Extract the (X, Y) coordinate from the center of the cell holding the provided text.  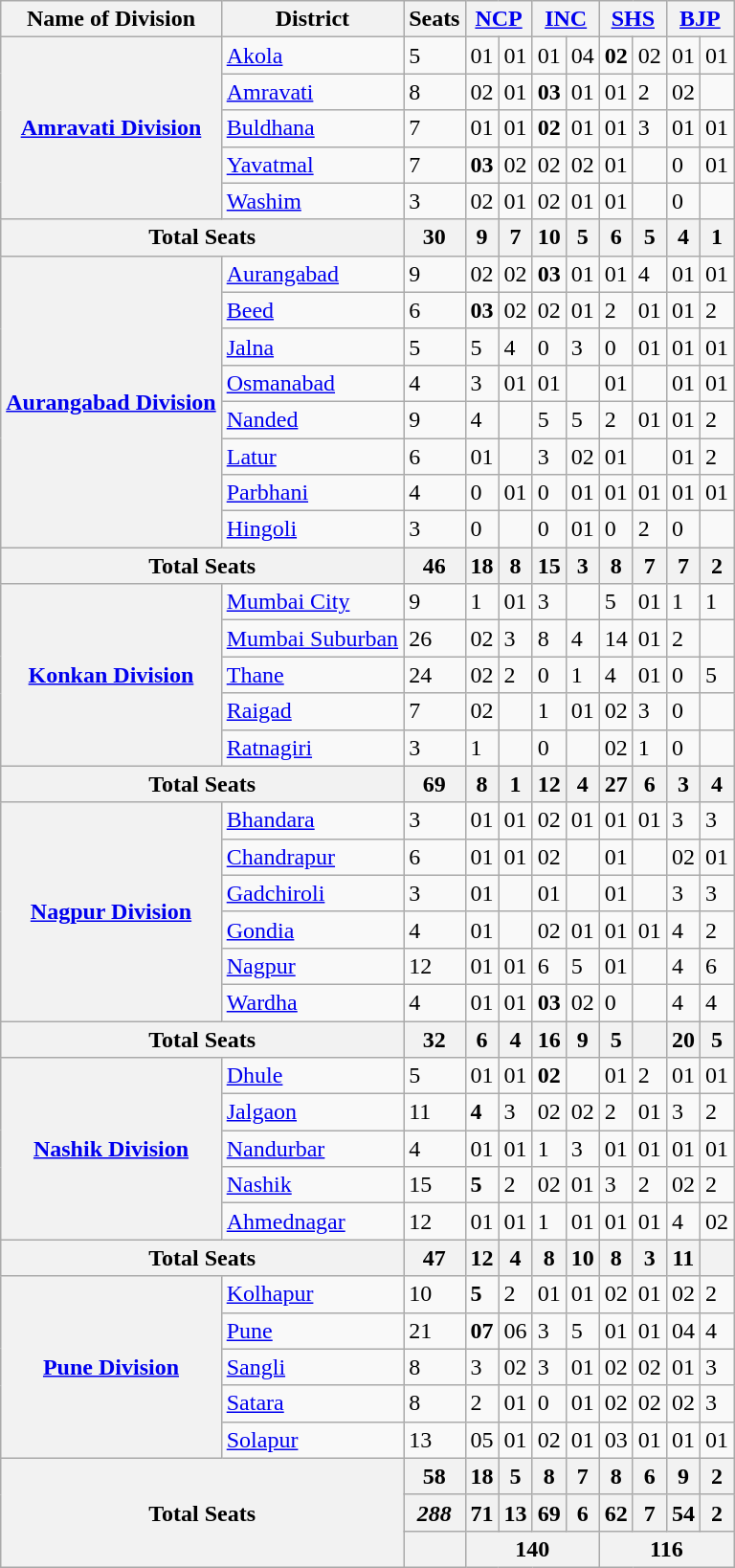
Nashik Division (111, 1149)
Buldhana (312, 128)
NCP (499, 19)
Mumbai Suburban (312, 638)
Jalgaon (312, 1112)
Aurangabad (312, 274)
32 (434, 1039)
Chandrapur (312, 857)
Mumbai City (312, 602)
54 (683, 1512)
71 (482, 1512)
Gadchiroli (312, 893)
Amravati (312, 92)
Beed (312, 310)
24 (434, 675)
58 (434, 1476)
Amravati Division (111, 128)
Ahmednagar (312, 1221)
Sangli (312, 1367)
30 (434, 237)
Wardha (312, 1002)
288 (434, 1512)
Gondia (312, 930)
Washim (312, 201)
62 (616, 1512)
Parbhani (312, 493)
BJP (700, 19)
47 (434, 1258)
Kolhapur (312, 1294)
Dhule (312, 1076)
Raigad (312, 711)
46 (434, 566)
Name of Division (111, 19)
Seats (434, 19)
Pune Division (111, 1367)
14 (616, 638)
16 (549, 1039)
SHS (633, 19)
Nagpur (312, 966)
21 (434, 1331)
Jalna (312, 347)
20 (683, 1039)
Solapur (312, 1440)
Ratnagiri (312, 748)
Osmanabad (312, 383)
Nanded (312, 419)
05 (482, 1440)
Aurangabad Division (111, 401)
Pune (312, 1331)
27 (616, 784)
Thane (312, 675)
Nashik (312, 1185)
Akola (312, 56)
06 (515, 1331)
07 (482, 1331)
Bhandara (312, 820)
Yavatmal (312, 165)
INC (566, 19)
Konkan Division (111, 675)
140 (532, 1549)
District (312, 19)
Nagpur Division (111, 911)
Nandurbar (312, 1149)
Latur (312, 457)
26 (434, 638)
116 (666, 1549)
Hingoli (312, 529)
Satara (312, 1403)
